For the text-containing cell, return its midpoint in (X, Y) coordinate format. 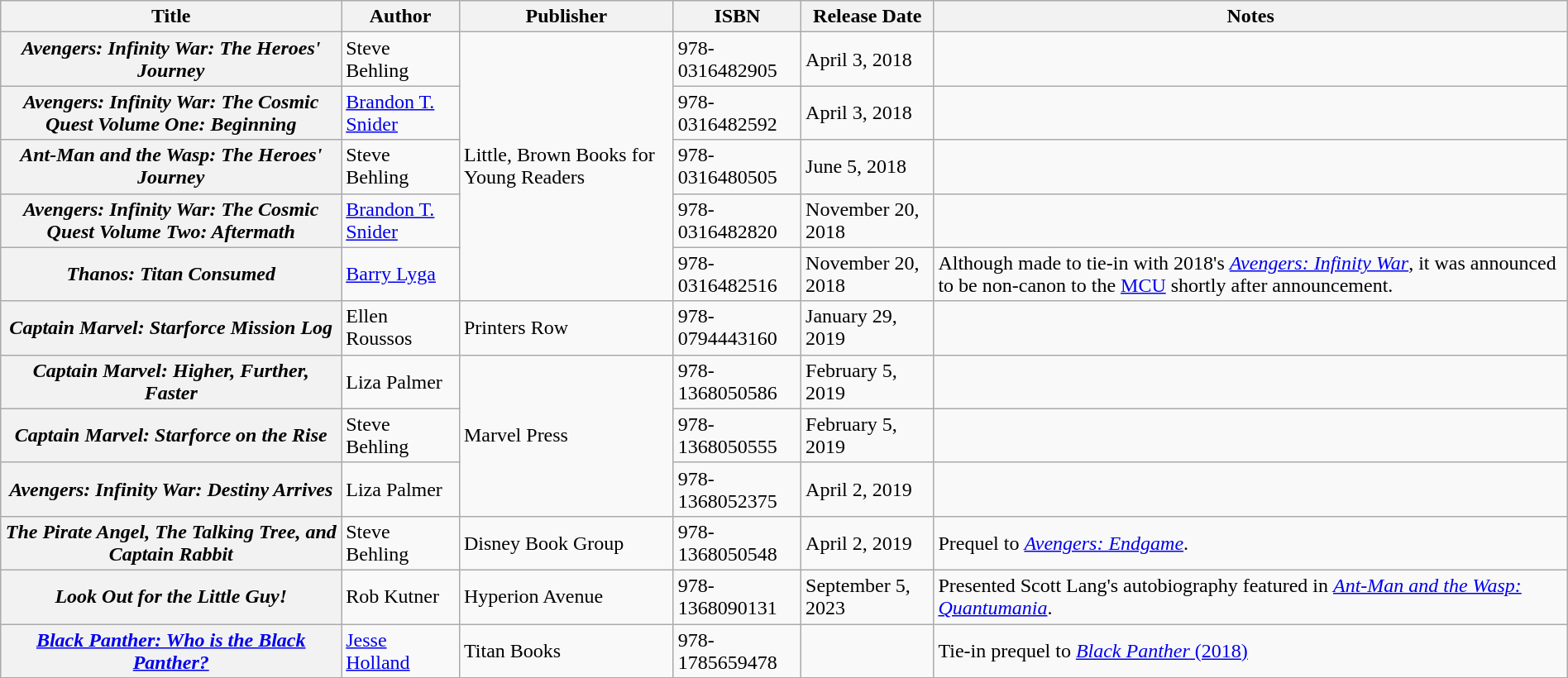
Hyperion Avenue (566, 597)
Avengers: Infinity War: Destiny Arrives (171, 489)
ISBN (737, 17)
Little, Brown Books for Young Readers (566, 167)
Rob Kutner (400, 597)
Look Out for the Little Guy! (171, 597)
978-1368050586 (737, 382)
978-0794443160 (737, 327)
978-1368052375 (737, 489)
Captain Marvel: Starforce Mission Log (171, 327)
978-1368050555 (737, 435)
Although made to tie-in with 2018's Avengers: Infinity War, it was announced to be non-canon to the MCU shortly after announcement. (1250, 275)
June 5, 2018 (868, 167)
Marvel Press (566, 435)
Disney Book Group (566, 542)
978-0316482592 (737, 112)
Captain Marvel: Higher, Further, Faster (171, 382)
Captain Marvel: Starforce on the Rise (171, 435)
Printers Row (566, 327)
Release Date (868, 17)
Prequel to Avengers: Endgame. (1250, 542)
Avengers: Infinity War: The Heroes' Journey (171, 60)
Ellen Roussos (400, 327)
Tie-in prequel to Black Panther (2018) (1250, 650)
Title (171, 17)
978-1368090131 (737, 597)
Avengers: Infinity War: The Cosmic Quest Volume Two: Aftermath (171, 220)
September 5, 2023 (868, 597)
978-0316482820 (737, 220)
978-0316480505 (737, 167)
Presented Scott Lang's autobiography featured in Ant-Man and the Wasp: Quantumania. (1250, 597)
Author (400, 17)
Ant-Man and the Wasp: The Heroes' Journey (171, 167)
Thanos: Titan Consumed (171, 275)
Jesse Holland (400, 650)
The Pirate Angel, The Talking Tree, and Captain Rabbit (171, 542)
978-1368050548 (737, 542)
978-0316482905 (737, 60)
Black Panther: Who is the Black Panther? (171, 650)
Titan Books (566, 650)
978-0316482516 (737, 275)
Notes (1250, 17)
978-1785659478 (737, 650)
Publisher (566, 17)
Barry Lyga (400, 275)
Avengers: Infinity War: The Cosmic Quest Volume One: Beginning (171, 112)
January 29, 2019 (868, 327)
